Locate the cell with the specified text and output its [x, y] center coordinate. 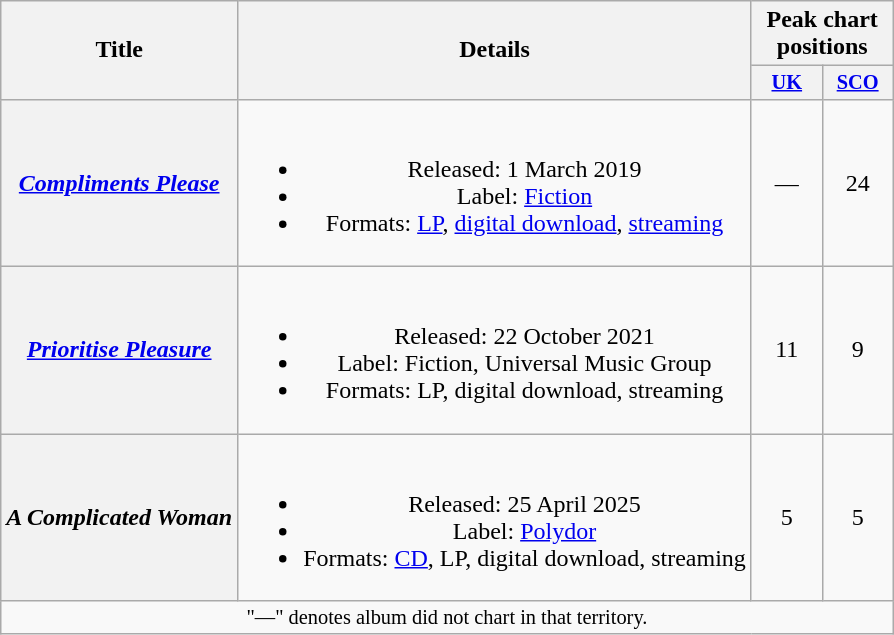
Released: 1 March 2019Label: FictionFormats: LP, digital download, streaming [495, 182]
"—" denotes album did not chart in that territory. [447, 618]
Released: 25 April 2025Label: PolydorFormats: CD, LP, digital download, streaming [495, 518]
— [786, 182]
11 [786, 350]
Prioritise Pleasure [120, 350]
Details [495, 50]
Compliments Please [120, 182]
A Complicated Woman [120, 518]
Peak chart positions [822, 34]
Title [120, 50]
9 [858, 350]
UK [786, 83]
Released: 22 October 2021Label: Fiction, Universal Music GroupFormats: LP, digital download, streaming [495, 350]
SCO [858, 83]
24 [858, 182]
